Find where the given text appears and provide that cell's center as [X, Y] coordinate. 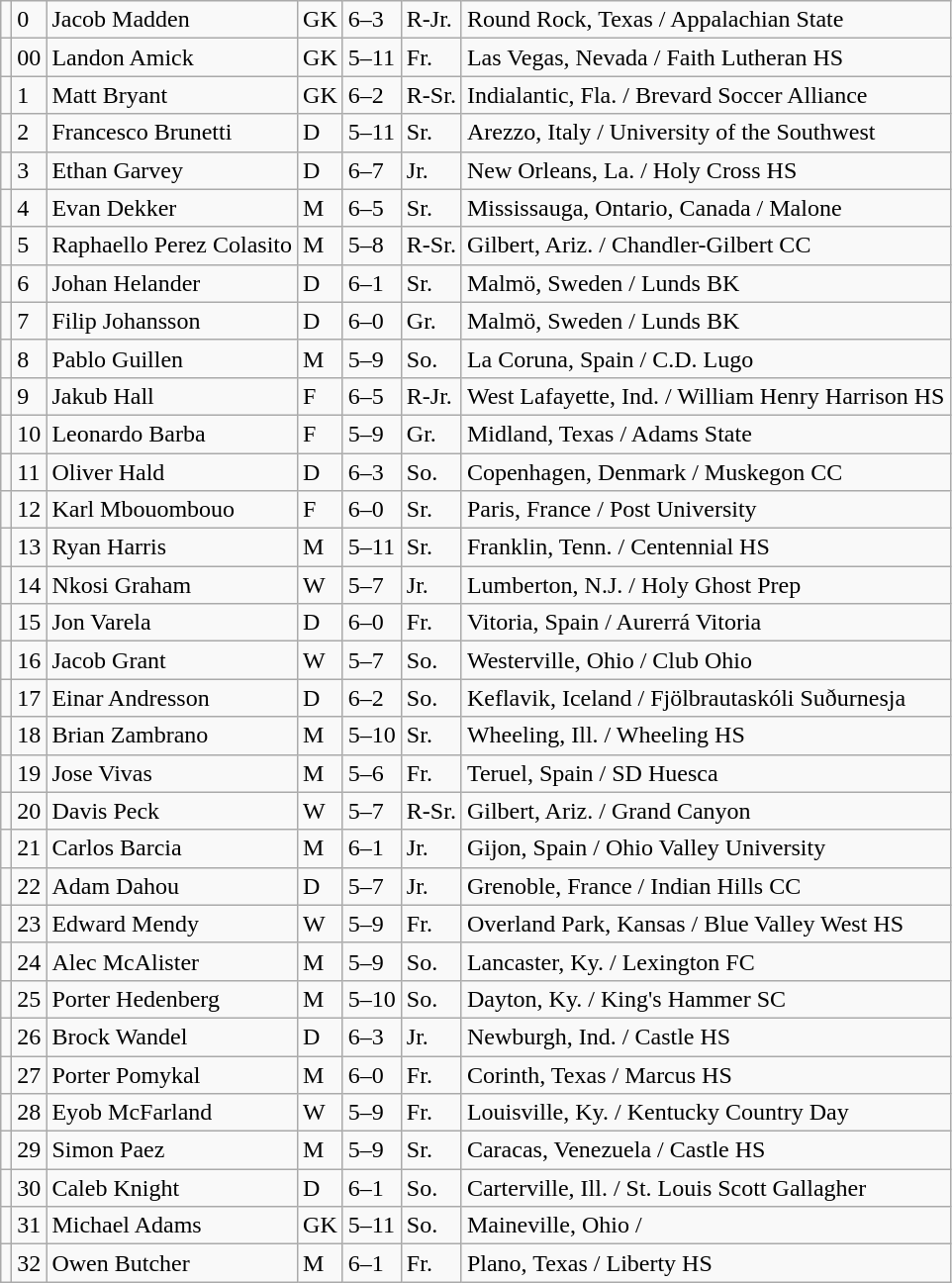
Francesco Brunetti [172, 133]
Teruel, Spain / SD Huesca [706, 773]
Franklin, Tenn. / Centennial HS [706, 547]
Landon Amick [172, 57]
Michael Adams [172, 1226]
Porter Pomykal [172, 1074]
Evan Dekker [172, 208]
Alec McAlister [172, 961]
Johan Helander [172, 283]
Edward Mendy [172, 924]
5–8 [372, 246]
Corinth, Texas / Marcus HS [706, 1074]
West Lafayette, Ind. / William Henry Harrison HS [706, 396]
28 [30, 1113]
25 [30, 999]
Caleb Knight [172, 1188]
Einar Andresson [172, 698]
Pablo Guillen [172, 358]
23 [30, 924]
Arezzo, Italy / University of the Southwest [706, 133]
Copenhagen, Denmark / Muskegon CC [706, 472]
16 [30, 660]
Oliver Hald [172, 472]
20 [30, 811]
Mississauga, Ontario, Canada / Malone [706, 208]
Midland, Texas / Adams State [706, 434]
22 [30, 886]
Paris, France / Post University [706, 510]
3 [30, 170]
8 [30, 358]
6 [30, 283]
Las Vegas, Nevada / Faith Lutheran HS [706, 57]
Raphaello Perez Colasito [172, 246]
Jose Vivas [172, 773]
Lumberton, N.J. / Holy Ghost Prep [706, 585]
Carterville, Ill. / St. Louis Scott Gallagher [706, 1188]
Eyob McFarland [172, 1113]
Round Rock, Texas / Appalachian State [706, 20]
Wheeling, Ill. / Wheeling HS [706, 736]
4 [30, 208]
La Coruna, Spain / C.D. Lugo [706, 358]
2 [30, 133]
Simon Paez [172, 1150]
Overland Park, Kansas / Blue Valley West HS [706, 924]
18 [30, 736]
17 [30, 698]
Davis Peck [172, 811]
6–7 [372, 170]
Grenoble, France / Indian Hills CC [706, 886]
Louisville, Ky. / Kentucky Country Day [706, 1113]
7 [30, 321]
19 [30, 773]
Keflavik, Iceland / Fjölbrautaskóli Suðurnesja [706, 698]
32 [30, 1263]
Porter Hedenberg [172, 999]
Caracas, Venezuela / Castle HS [706, 1150]
Jacob Madden [172, 20]
9 [30, 396]
Leonardo Barba [172, 434]
Ethan Garvey [172, 170]
Adam Dahou [172, 886]
Brock Wandel [172, 1036]
1 [30, 95]
15 [30, 623]
Karl Mbouombouo [172, 510]
Maineville, Ohio / [706, 1226]
Gilbert, Ariz. / Chandler-Gilbert CC [706, 246]
29 [30, 1150]
27 [30, 1074]
Plano, Texas / Liberty HS [706, 1263]
Matt Bryant [172, 95]
26 [30, 1036]
13 [30, 547]
31 [30, 1226]
0 [30, 20]
Brian Zambrano [172, 736]
11 [30, 472]
Gilbert, Ariz. / Grand Canyon [706, 811]
10 [30, 434]
30 [30, 1188]
24 [30, 961]
Carlos Barcia [172, 848]
Jakub Hall [172, 396]
00 [30, 57]
12 [30, 510]
Westerville, Ohio / Club Ohio [706, 660]
Jon Varela [172, 623]
Newburgh, Ind. / Castle HS [706, 1036]
Owen Butcher [172, 1263]
Filip Johansson [172, 321]
5 [30, 246]
Gijon, Spain / Ohio Valley University [706, 848]
Jacob Grant [172, 660]
New Orleans, La. / Holy Cross HS [706, 170]
Vitoria, Spain / Aurerrá Vitoria [706, 623]
14 [30, 585]
Indialantic, Fla. / Brevard Soccer Alliance [706, 95]
Dayton, Ky. / King's Hammer SC [706, 999]
Lancaster, Ky. / Lexington FC [706, 961]
5–6 [372, 773]
Nkosi Graham [172, 585]
21 [30, 848]
Ryan Harris [172, 547]
